Detect which cell encompasses the target text, then output its [X, Y] center coordinate. 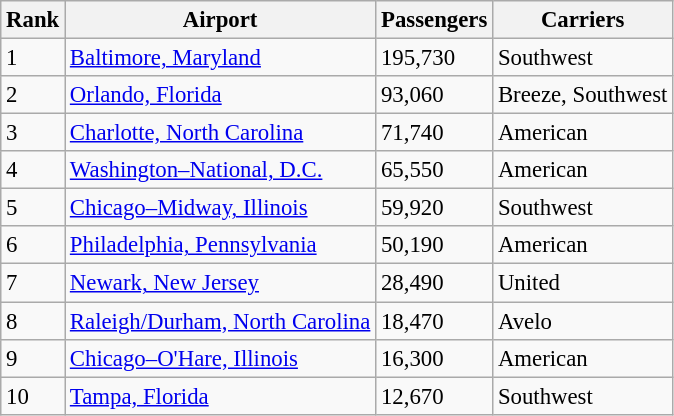
United [583, 283]
195,730 [434, 58]
5 [33, 208]
59,920 [434, 208]
6 [33, 245]
1 [33, 58]
28,490 [434, 283]
16,300 [434, 358]
65,550 [434, 170]
71,740 [434, 133]
10 [33, 396]
4 [33, 170]
Carriers [583, 20]
2 [33, 95]
12,670 [434, 396]
Passengers [434, 20]
50,190 [434, 245]
Airport [220, 20]
Charlotte, North Carolina [220, 133]
Baltimore, Maryland [220, 58]
Rank [33, 20]
Washington–National, D.C. [220, 170]
Raleigh/Durham, North Carolina [220, 321]
93,060 [434, 95]
Orlando, Florida [220, 95]
Chicago–O'Hare, Illinois [220, 358]
3 [33, 133]
9 [33, 358]
Avelo [583, 321]
Chicago–Midway, Illinois [220, 208]
8 [33, 321]
7 [33, 283]
Breeze, Southwest [583, 95]
Newark, New Jersey [220, 283]
18,470 [434, 321]
Philadelphia, Pennsylvania [220, 245]
Tampa, Florida [220, 396]
